Return the [x, y] coordinate for the center point of the cell that contains the specified text.  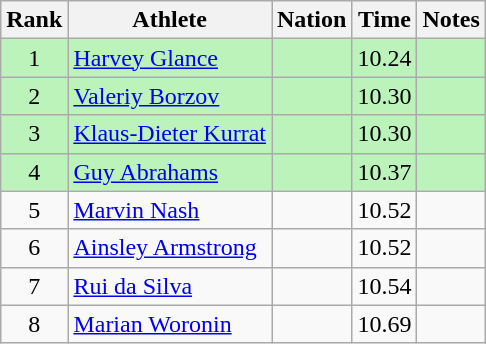
2 [34, 96]
5 [34, 210]
Valeriy Borzov [170, 96]
Nation [312, 20]
Time [384, 20]
6 [34, 248]
Guy Abrahams [170, 172]
4 [34, 172]
Rui da Silva [170, 286]
8 [34, 324]
Athlete [170, 20]
10.24 [384, 58]
7 [34, 286]
10.37 [384, 172]
Notes [451, 20]
Marvin Nash [170, 210]
Rank [34, 20]
Harvey Glance [170, 58]
Marian Woronin [170, 324]
10.54 [384, 286]
10.69 [384, 324]
1 [34, 58]
3 [34, 134]
Ainsley Armstrong [170, 248]
Klaus-Dieter Kurrat [170, 134]
